Identify which cell holds the provided text, then report its (x, y) central coordinate. 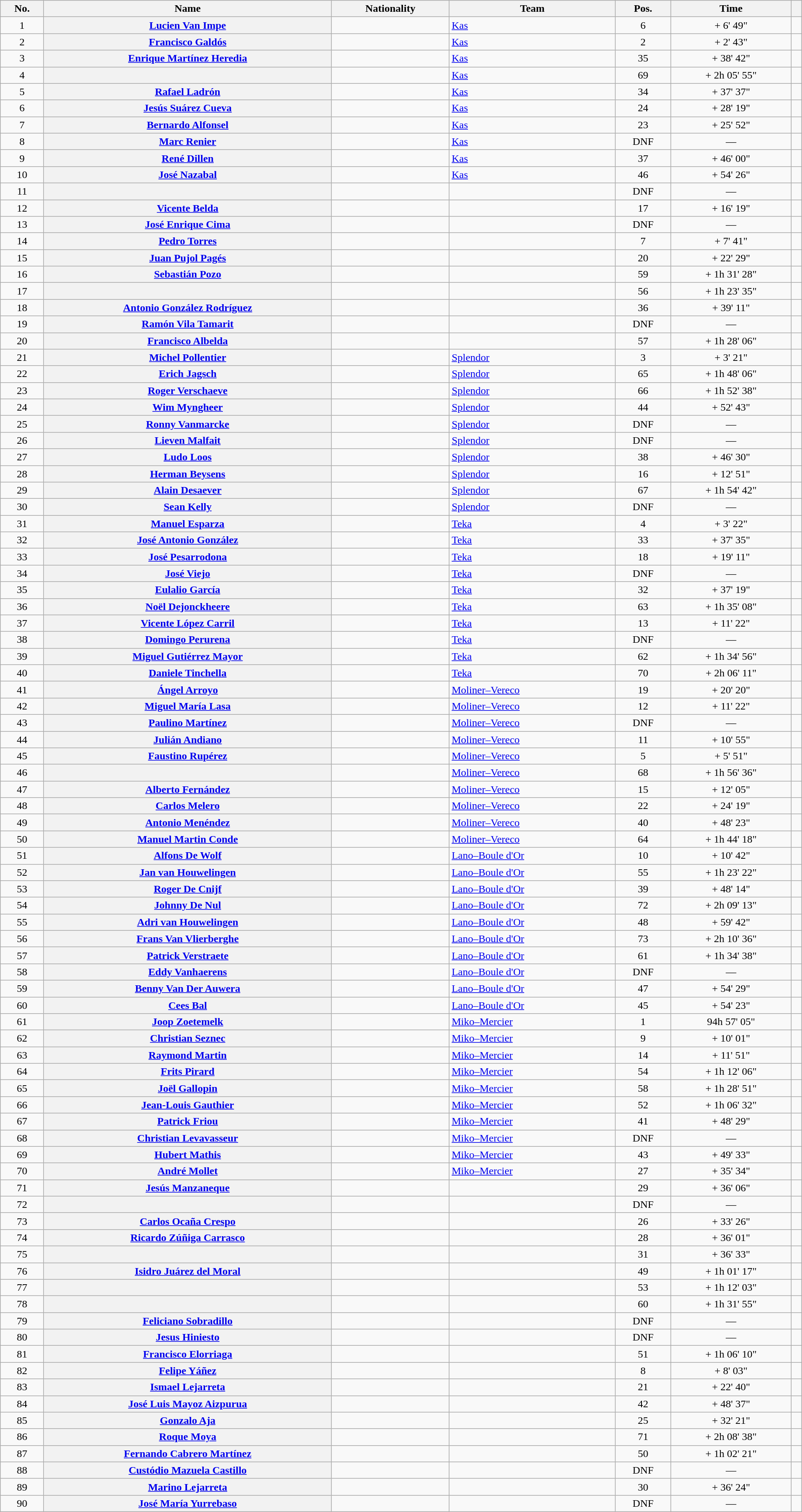
+ 25' 52" (731, 125)
88 (22, 1470)
Pos. (643, 9)
81 (22, 1354)
Sebastián Pozo (188, 274)
+ 10' 01" (731, 1039)
+ 54' 23" (731, 1005)
Ronny Vanmarcke (188, 424)
Adri van Houwelingen (188, 922)
José Pesarrodona (188, 557)
+ 5' 51" (731, 756)
+ 1h 31' 28" (731, 274)
Carlos Ocaña Crespo (188, 1221)
+ 2h 10' 36" (731, 939)
Antonio González Rodríguez (188, 308)
87 (22, 1454)
Ricardo Zúñiga Carrasco (188, 1238)
Alain Desaever (188, 490)
Alberto Fernández (188, 789)
+ 1h 35' 08" (731, 607)
84 (22, 1404)
+ 1h 34' 56" (731, 656)
Vicente Belda (188, 208)
+ 1h 23' 22" (731, 872)
+ 10' 42" (731, 856)
+ 37' 35" (731, 540)
Noël Dejonckheere (188, 607)
Name (188, 9)
+ 49' 33" (731, 1155)
Bernardo Alfonsel (188, 125)
79 (22, 1321)
Michel Pollentier (188, 357)
76 (22, 1271)
José Nazabal (188, 175)
Vicente López Carril (188, 623)
+ 48' 29" (731, 1121)
85 (22, 1420)
Christian Levavasseur (188, 1138)
Roque Moya (188, 1437)
+ 1h 06' 32" (731, 1105)
+ 59' 42" (731, 922)
Ismael Lejarreta (188, 1387)
82 (22, 1371)
Lieven Malfait (188, 440)
+ 54' 26" (731, 175)
+ 39' 11" (731, 308)
94h 57' 05" (731, 1022)
+ 32' 21" (731, 1420)
+ 1h 02' 21" (731, 1454)
Felipe Yáñez (188, 1371)
Rafael Ladrón (188, 92)
+ 36' 33" (731, 1254)
+ 6' 49" (731, 25)
Francisco Elorriaga (188, 1354)
+ 12' 05" (731, 789)
René Dillen (188, 158)
Frans Van Vlierberghe (188, 939)
+ 48' 23" (731, 823)
Carlos Melero (188, 806)
+ 36' 01" (731, 1238)
Roger Verschaeve (188, 391)
+ 1h 01' 17" (731, 1271)
+ 1h 28' 06" (731, 341)
Patrick Friou (188, 1121)
Faustino Rupérez (188, 756)
Fernando Cabrero Martínez (188, 1454)
Manuel Esparza (188, 524)
+ 33' 26" (731, 1221)
Eulalio García (188, 590)
No. (22, 9)
Benny Van Der Auwera (188, 988)
Jesus Hiniesto (188, 1337)
+ 1h 06' 10" (731, 1354)
+ 8' 03" (731, 1371)
+ 12' 51" (731, 473)
Daniele Tinchella (188, 673)
Christian Seznec (188, 1039)
+ 20' 20" (731, 689)
+ 48' 14" (731, 889)
+ 1h 48' 06" (731, 374)
+ 7' 41" (731, 241)
+ 19' 11" (731, 557)
Miguel Gutiérrez Mayor (188, 656)
+ 1h 52' 38" (731, 391)
78 (22, 1304)
Francisco Galdós (188, 42)
75 (22, 1254)
Eddy Vanhaerens (188, 972)
Enrique Martínez Heredia (188, 58)
+ 54' 29" (731, 988)
Patrick Verstraete (188, 955)
José María Yurrebaso (188, 1503)
Paulino Martínez (188, 723)
+ 37' 37" (731, 92)
+ 28' 19" (731, 108)
+ 1h 34' 38" (731, 955)
José Viejo (188, 573)
+ 22' 40" (731, 1387)
83 (22, 1387)
Custódio Mazuela Castillo (188, 1470)
+ 1h 28' 51" (731, 1088)
89 (22, 1487)
André Mollet (188, 1171)
Frits Pirard (188, 1072)
Feliciano Sobradillo (188, 1321)
+ 16' 19" (731, 208)
Joop Zoetemelk (188, 1022)
80 (22, 1337)
+ 22' 29" (731, 258)
+ 2h 05' 55" (731, 75)
José Enrique Cima (188, 225)
90 (22, 1503)
Julián Andiano (188, 740)
Francisco Albelda (188, 341)
+ 1h 23' 35" (731, 291)
+ 11' 51" (731, 1055)
Manuel Martin Conde (188, 839)
+ 2h 09' 13" (731, 905)
+ 46' 00" (731, 158)
Joël Gallopin (188, 1088)
Isidro Juárez del Moral (188, 1271)
Gonzalo Aja (188, 1420)
74 (22, 1238)
José Luis Mayoz Aizpurua (188, 1404)
Sean Kelly (188, 507)
Cees Bal (188, 1005)
+ 35' 34" (731, 1171)
+ 1h 12' 06" (731, 1072)
+ 1h 12' 03" (731, 1288)
Marc Renier (188, 141)
+ 37' 19" (731, 590)
+ 1h 54' 42" (731, 490)
Alfons De Wolf (188, 856)
Time (731, 9)
Jesús Suárez Cueva (188, 108)
+ 3' 21" (731, 357)
Wim Myngheer (188, 407)
+ 2h 08' 38" (731, 1437)
86 (22, 1437)
+ 36' 06" (731, 1188)
Jesús Manzaneque (188, 1188)
Hubert Mathis (188, 1155)
Roger De Cnijf (188, 889)
+ 36' 24" (731, 1487)
Lucien Van Impe (188, 25)
Nationality (390, 9)
Team (532, 9)
+ 3' 22" (731, 524)
Erich Jagsch (188, 374)
Ramón Vila Tamarit (188, 324)
Jan van Houwelingen (188, 872)
Johnny De Nul (188, 905)
+ 10' 55" (731, 740)
+ 48' 37" (731, 1404)
+ 38' 42" (731, 58)
Raymond Martin (188, 1055)
+ 24' 19" (731, 806)
Marino Lejarreta (188, 1487)
Herman Beysens (188, 473)
Domingo Perurena (188, 640)
+ 1h 44' 18" (731, 839)
+ 1h 56' 36" (731, 773)
José Antonio González (188, 540)
Ludo Loos (188, 457)
Ángel Arroyo (188, 689)
+ 52' 43" (731, 407)
Antonio Menéndez (188, 823)
+ 2h 06' 11" (731, 673)
+ 2' 43" (731, 42)
77 (22, 1288)
+ 46' 30" (731, 457)
Juan Pujol Pagés (188, 258)
Jean-Louis Gauthier (188, 1105)
+ 1h 31' 55" (731, 1304)
Miguel María Lasa (188, 706)
Pedro Torres (188, 241)
